Find where the given text appears and provide that cell's center as [X, Y] coordinate. 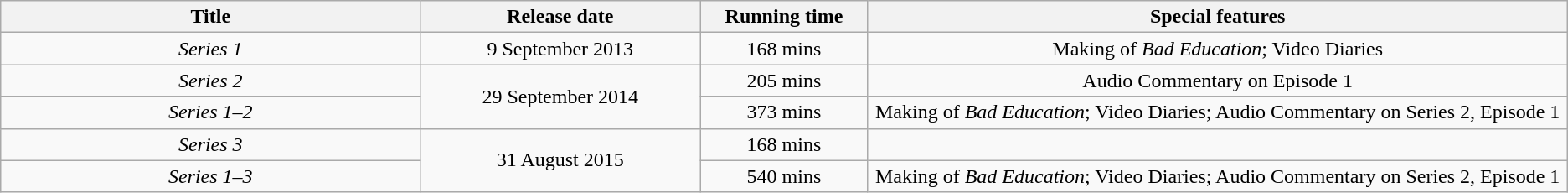
Release date [560, 17]
Series 1–3 [211, 176]
Making of Bad Education; Video Diaries [1218, 49]
540 mins [784, 176]
9 September 2013 [560, 49]
Series 1 [211, 49]
Series 3 [211, 144]
Audio Commentary on Episode 1 [1218, 81]
373 mins [784, 112]
205 mins [784, 81]
29 September 2014 [560, 96]
Running time [784, 17]
Series 1–2 [211, 112]
Series 2 [211, 81]
31 August 2015 [560, 160]
Special features [1218, 17]
Title [211, 17]
